Detect which cell encompasses the target text, then output its [x, y] center coordinate. 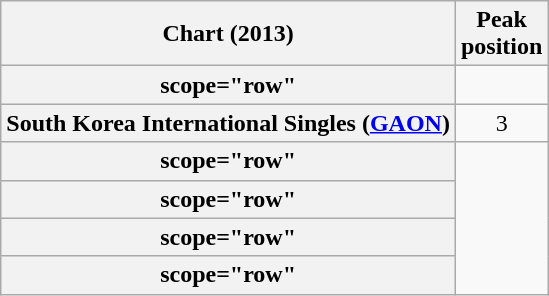
South Korea International Singles (GAON) [228, 123]
Peakposition [501, 34]
3 [501, 123]
Chart (2013) [228, 34]
